Output the [x, y] coordinate of the center of the cell containing the given text.  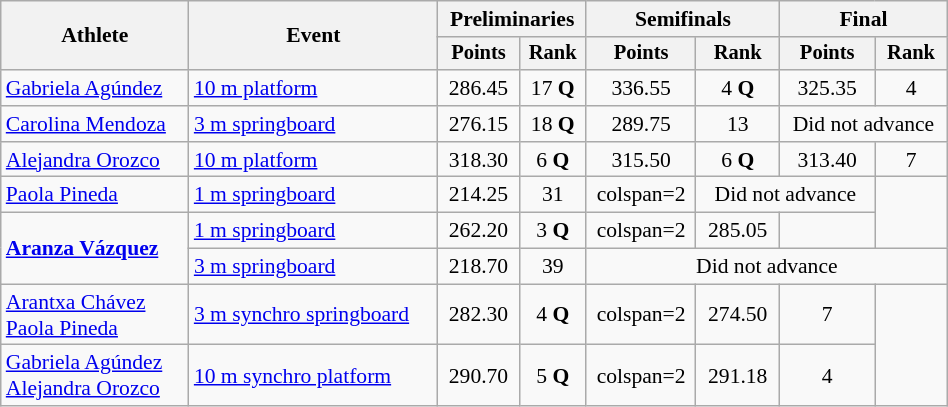
Alejandra Orozco [95, 160]
31 [552, 195]
Final [864, 19]
318.30 [478, 160]
Paola Pineda [95, 195]
3 m synchro springboard [314, 314]
Arantxa Chávez Paola Pineda [95, 314]
17 Q [552, 88]
13 [738, 124]
315.50 [640, 160]
218.70 [478, 267]
10 m synchro platform [314, 376]
325.35 [828, 88]
262.20 [478, 231]
290.70 [478, 376]
18 Q [552, 124]
289.75 [640, 124]
Gabriela Agúndez [95, 88]
39 [552, 267]
274.50 [738, 314]
Athlete [95, 36]
3 Q [552, 231]
Carolina Mendoza [95, 124]
5 Q [552, 376]
285.05 [738, 231]
276.15 [478, 124]
336.55 [640, 88]
291.18 [738, 376]
Event [314, 36]
Aranza Vázquez [95, 248]
Gabriela Agúndez Alejandra Orozco [95, 376]
Semifinals [682, 19]
214.25 [478, 195]
286.45 [478, 88]
Preliminaries [512, 19]
313.40 [828, 160]
282.30 [478, 314]
